Return the (X, Y) coordinate for the center point of the cell that contains the specified text.  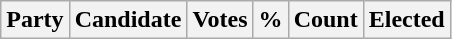
Votes (220, 20)
Candidate (128, 20)
Elected (406, 20)
Party (35, 20)
Count (326, 20)
% (270, 20)
